Detect which cell encompasses the target text, then output its [x, y] center coordinate. 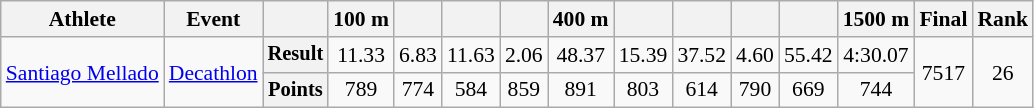
1500 m [876, 19]
744 [876, 90]
4:30.07 [876, 55]
Final [943, 19]
790 [755, 90]
Event [214, 19]
6.83 [418, 55]
4.60 [755, 55]
803 [644, 90]
Rank [1002, 19]
Athlete [82, 19]
Points [296, 90]
859 [524, 90]
891 [581, 90]
7517 [943, 72]
11.33 [361, 55]
584 [471, 90]
669 [808, 90]
37.52 [702, 55]
400 m [581, 19]
774 [418, 90]
2.06 [524, 55]
55.42 [808, 55]
789 [361, 90]
15.39 [644, 55]
Decathlon [214, 72]
614 [702, 90]
100 m [361, 19]
Santiago Mellado [82, 72]
Result [296, 55]
48.37 [581, 55]
26 [1002, 72]
11.63 [471, 55]
